Identify which cell holds the provided text, then report its (x, y) central coordinate. 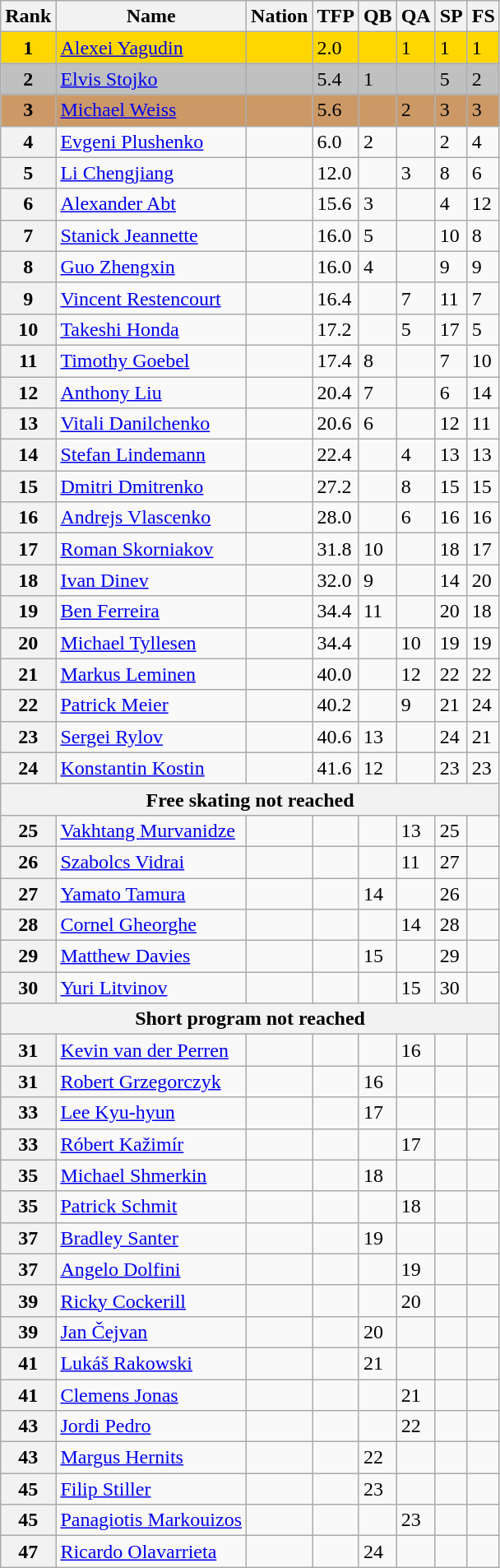
Vakhtang Murvanidze (151, 831)
Free skating not reached (250, 799)
22.4 (336, 455)
Vitali Danilchenko (151, 424)
SP (451, 16)
Sergei Rylov (151, 737)
Alexander Abt (151, 204)
Short program not reached (250, 1019)
Stefan Lindemann (151, 455)
Li Chengjiang (151, 173)
Ben Ferreira (151, 612)
27.2 (336, 486)
Róbert Kažimír (151, 1144)
2.0 (336, 48)
20.6 (336, 424)
Michael Tyllesen (151, 643)
Ricky Cockerill (151, 1300)
40.0 (336, 674)
15.6 (336, 204)
QB (377, 16)
TFP (336, 16)
Ivan Dinev (151, 580)
5.6 (336, 110)
Markus Leminen (151, 674)
41.6 (336, 768)
Kevin van der Perren (151, 1050)
Angelo Dolfini (151, 1269)
Stanick Jeannette (151, 235)
Szabolcs Vidrai (151, 862)
17.2 (336, 329)
Andrejs Vlascenko (151, 518)
Jordi Pedro (151, 1426)
17.4 (336, 361)
Matthew Davies (151, 956)
Elvis Stojko (151, 79)
Yuri Litvinov (151, 988)
40.2 (336, 705)
47 (28, 1552)
12.0 (336, 173)
Bradley Santer (151, 1238)
Timothy Goebel (151, 361)
Michael Weiss (151, 110)
5.4 (336, 79)
Yamato Tamura (151, 893)
28.0 (336, 518)
Roman Skorniakov (151, 549)
QA (416, 16)
Konstantin Kostin (151, 768)
Panagiotis Markouizos (151, 1520)
Patrick Meier (151, 705)
Filip Stiller (151, 1489)
6.0 (336, 142)
Michael Shmerkin (151, 1175)
Vincent Restencourt (151, 298)
FS (484, 16)
Ricardo Olavarrieta (151, 1552)
Rank (28, 16)
Lukáš Rakowski (151, 1363)
Robert Grzegorczyk (151, 1082)
40.6 (336, 737)
Patrick Schmit (151, 1207)
Alexei Yagudin (151, 48)
Jan Čejvan (151, 1332)
Cornel Gheorghe (151, 925)
Takeshi Honda (151, 329)
Margus Hernits (151, 1458)
Dmitri Dmitrenko (151, 486)
Anthony Liu (151, 393)
31.8 (336, 549)
Nation (280, 16)
Evgeni Plushenko (151, 142)
Lee Kyu-hyun (151, 1113)
Guo Zhengxin (151, 267)
Clemens Jonas (151, 1395)
16.4 (336, 298)
Name (151, 16)
32.0 (336, 580)
20.4 (336, 393)
